Detect which cell encompasses the target text, then output its (X, Y) center coordinate. 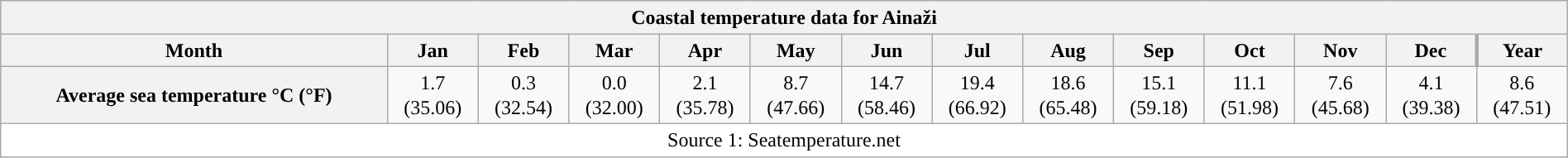
8.6(47.51) (1522, 94)
May (796, 50)
0.0(32.00) (614, 94)
2.1(35.78) (705, 94)
Jul (978, 50)
Month (194, 50)
Jun (887, 50)
Aug (1068, 50)
Jan (433, 50)
14.7(58.46) (887, 94)
Year (1522, 50)
Feb (523, 50)
Nov (1341, 50)
7.6(45.68) (1341, 94)
Apr (705, 50)
4.1(39.38) (1432, 94)
Dec (1432, 50)
Source 1: Seatemperature.net (784, 140)
19.4(66.92) (978, 94)
Oct (1250, 50)
1.7(35.06) (433, 94)
Coastal temperature data for Ainaži (784, 17)
Average sea temperature °C (°F) (194, 94)
8.7(47.66) (796, 94)
Mar (614, 50)
11.1(51.98) (1250, 94)
0.3(32.54) (523, 94)
Sep (1159, 50)
15.1(59.18) (1159, 94)
18.6(65.48) (1068, 94)
